Determine the (x, y) coordinate at the center of the cell enclosing the given text.  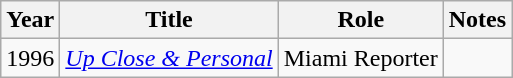
Up Close & Personal (169, 58)
Title (169, 20)
Role (360, 20)
Year (30, 20)
1996 (30, 58)
Notes (477, 20)
Miami Reporter (360, 58)
